Output the (x, y) coordinate of the center of the cell containing the given text.  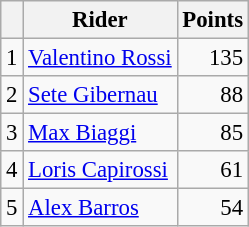
Max Biaggi (100, 133)
Sete Gibernau (100, 95)
54 (212, 208)
Valentino Rossi (100, 58)
135 (212, 58)
4 (12, 170)
Rider (100, 20)
3 (12, 133)
Points (212, 20)
85 (212, 133)
2 (12, 95)
Alex Barros (100, 208)
5 (12, 208)
61 (212, 170)
88 (212, 95)
Loris Capirossi (100, 170)
1 (12, 58)
